Find where the given text appears and provide that cell's center as (X, Y) coordinate. 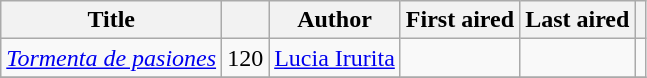
Last aired (578, 20)
First aired (460, 20)
Tormenta de pasiones (112, 58)
120 (246, 58)
Lucia Irurita (335, 58)
Author (335, 20)
Title (112, 20)
